Determine the [X, Y] coordinate at the center of the cell enclosing the given text.  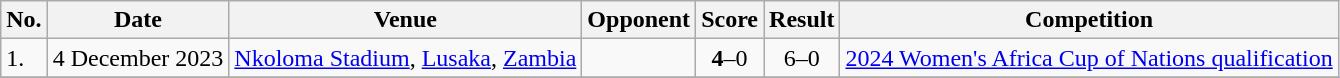
Nkoloma Stadium, Lusaka, Zambia [406, 58]
Score [730, 20]
Venue [406, 20]
Opponent [639, 20]
Date [138, 20]
4–0 [730, 58]
Competition [1089, 20]
No. [24, 20]
Result [802, 20]
4 December 2023 [138, 58]
1. [24, 58]
2024 Women's Africa Cup of Nations qualification [1089, 58]
6–0 [802, 58]
